Return the (x, y) coordinate for the center point of the cell that contains the specified text.  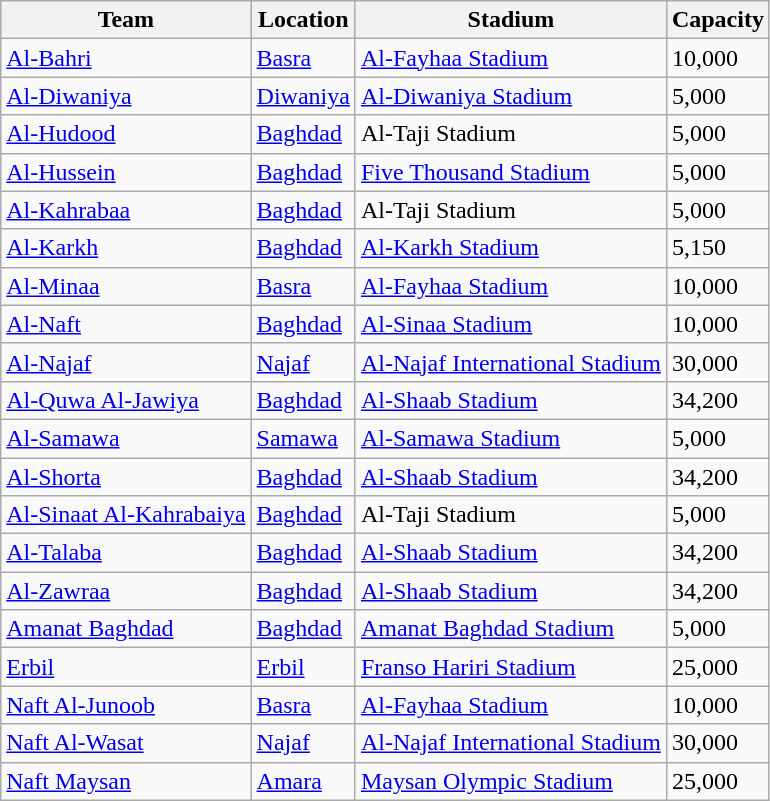
Al-Samawa (126, 438)
Amara (303, 781)
Stadium (510, 20)
Al-Kahrabaa (126, 210)
Al-Karkh (126, 248)
Samawa (303, 438)
Naft Al-Wasat (126, 743)
Capacity (718, 20)
Maysan Olympic Stadium (510, 781)
Al-Talaba (126, 553)
Franso Hariri Stadium (510, 667)
Naft Maysan (126, 781)
Al-Hudood (126, 134)
Diwaniya (303, 96)
Amanat Baghdad (126, 629)
Amanat Baghdad Stadium (510, 629)
Al-Zawraa (126, 591)
Naft Al-Junoob (126, 705)
Five Thousand Stadium (510, 172)
Al-Bahri (126, 58)
Al-Najaf (126, 362)
Team (126, 20)
Al-Diwaniya (126, 96)
Al-Karkh Stadium (510, 248)
Al-Samawa Stadium (510, 438)
Location (303, 20)
Al-Shorta (126, 477)
Al-Quwa Al-Jawiya (126, 400)
Al-Diwaniya Stadium (510, 96)
Al-Naft (126, 324)
Al-Minaa (126, 286)
5,150 (718, 248)
Al-Hussein (126, 172)
Al-Sinaa Stadium (510, 324)
Al-Sinaat Al-Kahrabaiya (126, 515)
